Find where the given text appears and provide that cell's center as [X, Y] coordinate. 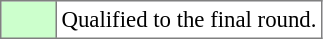
Qualified to the final round. [188, 20]
